Find where the given text appears and provide that cell's center as [x, y] coordinate. 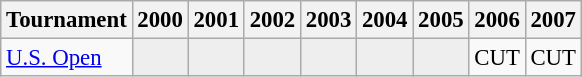
2002 [272, 20]
2007 [553, 20]
2005 [441, 20]
2001 [216, 20]
2004 [385, 20]
2006 [497, 20]
U.S. Open [66, 58]
2000 [160, 20]
Tournament [66, 20]
2003 [328, 20]
